From the cell containing the given text, extract its center point as [x, y] coordinate. 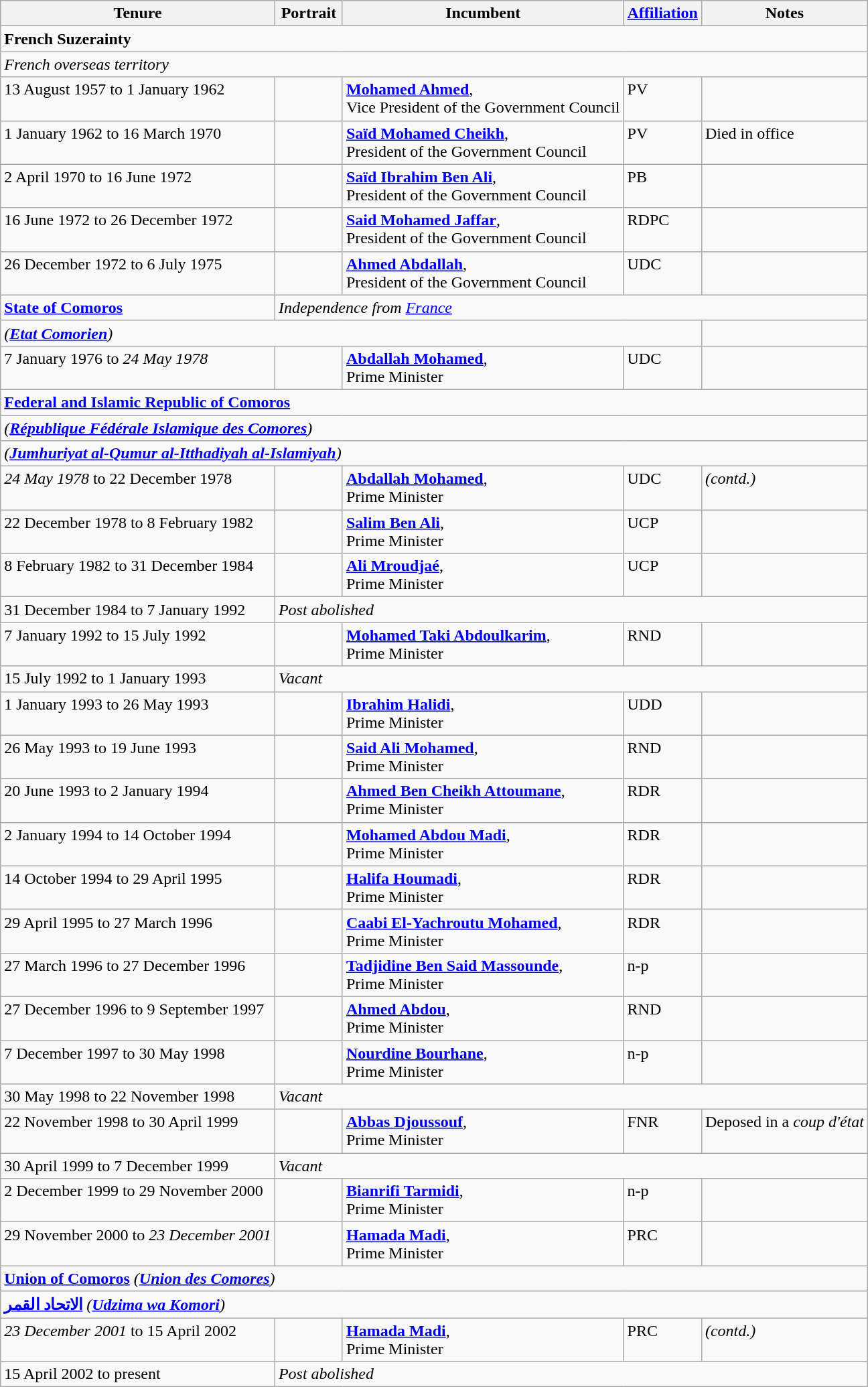
7 January 1992 to 15 July 1992 [138, 645]
Union of Comoros (Union des Comores) [434, 1278]
30 May 1998 to 22 November 1998 [138, 1097]
Mohamed Taki Abdoulkarim, Prime Minister [483, 645]
Ahmed Ben Cheikh Attoumane, Prime Minister [483, 800]
Abbas Djoussouf, Prime Minister [483, 1131]
Ali Mroudjaé, Prime Minister [483, 575]
Nourdine Bourhane, Prime Minister [483, 1061]
23 December 2001 to 15 April 2002 [138, 1339]
7 January 1976 to 24 May 1978 [138, 367]
State of Comoros [138, 308]
26 December 1972 to 6 July 1975 [138, 273]
22 November 1998 to 30 April 1999 [138, 1131]
Tadjidine Ben Said Massounde, Prime Minister [483, 974]
Salim Ben Ali, Prime Minister [483, 532]
1 January 1993 to 26 May 1993 [138, 713]
Mohamed Ahmed, Vice President of the Government Council [483, 99]
1 January 1962 to 16 March 1970 [138, 142]
Incumbent [483, 13]
22 December 1978 to 8 February 1982 [138, 532]
26 May 1993 to 19 June 1993 [138, 757]
Deposed in a coup d'état [784, 1131]
14 October 1994 to 29 April 1995 [138, 887]
16 June 1972 to 26 December 1972 [138, 229]
UDD [662, 713]
30 April 1999 to 7 December 1999 [138, 1166]
2 January 1994 to 14 October 1994 [138, 844]
(Etat Comorien) [351, 333]
French Suzerainty [434, 39]
(République Fédérale Islamique des Comores) [434, 428]
27 December 1996 to 9 September 1997 [138, 1018]
Ibrahim Halidi, Prime Minister [483, 713]
Federal and Islamic Republic of Comoros [434, 402]
20 June 1993 to 2 January 1994 [138, 800]
15 April 2002 to present [138, 1374]
Said Ali Mohamed, Prime Minister [483, 757]
Halifa Houmadi, Prime Minister [483, 887]
31 December 1984 to 7 January 1992 [138, 610]
Affiliation [662, 13]
Died in office [784, 142]
Ahmed Abdallah, President of the Government Council [483, 273]
29 April 1995 to 27 March 1996 [138, 931]
(Jumhuriyat al-Qumur al-Itthadiyah al-Islamiyah) [434, 454]
29 November 2000 to 23 December 2001 [138, 1244]
Independence from France [571, 308]
24 May 1978 to 22 December 1978 [138, 488]
PB [662, 186]
27 March 1996 to 27 December 1996 [138, 974]
2 December 1999 to 29 November 2000 [138, 1201]
Saïd Mohamed Cheikh, President of the Government Council [483, 142]
Bianrifi Tarmidi, Prime Minister [483, 1201]
الاتحاد القمر (Udzima wa Komori) [434, 1305]
FNR [662, 1131]
Tenure [138, 13]
French overseas territory [434, 64]
RDPC [662, 229]
Said Mohamed Jaffar, President of the Government Council [483, 229]
Caabi El-Yachroutu Mohamed, Prime Minister [483, 931]
Saïd Ibrahim Ben Ali, President of the Government Council [483, 186]
7 December 1997 to 30 May 1998 [138, 1061]
8 February 1982 to 31 December 1984 [138, 575]
Mohamed Abdou Madi, Prime Minister [483, 844]
Portrait [308, 13]
2 April 1970 to 16 June 1972 [138, 186]
Notes [784, 13]
13 August 1957 to 1 January 1962 [138, 99]
Ahmed Abdou, Prime Minister [483, 1018]
15 July 1992 to 1 January 1993 [138, 679]
